Identify which cell holds the provided text, then report its [X, Y] central coordinate. 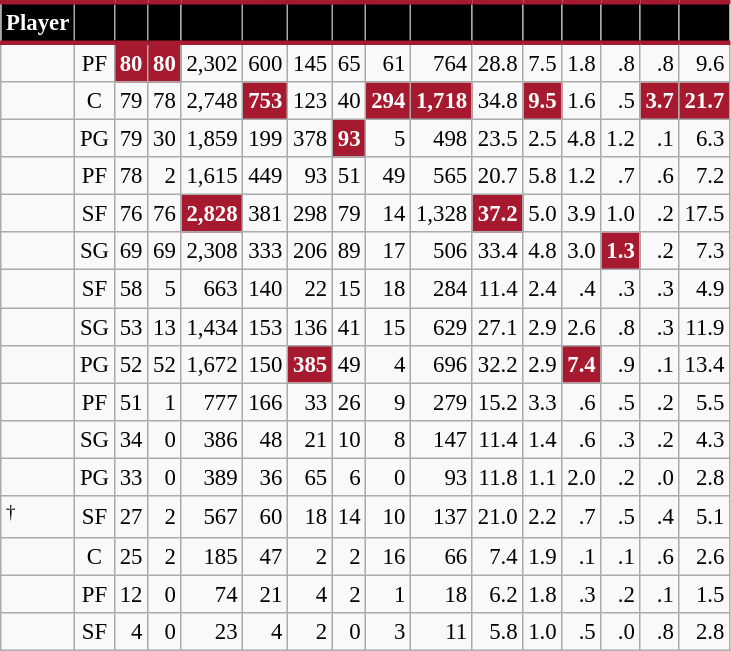
6.3 [704, 139]
1.1 [542, 477]
36 [266, 477]
7.5 [542, 62]
764 [442, 62]
17 [388, 251]
17.5 [704, 214]
30 [164, 139]
298 [310, 214]
506 [442, 251]
9.6 [704, 62]
47 [266, 557]
378 [310, 139]
37.2 [497, 214]
2.4 [542, 289]
60 [266, 517]
66 [442, 557]
48 [266, 439]
2.5 [542, 139]
6 [348, 477]
2,308 [212, 251]
1,672 [212, 364]
3.7 [660, 101]
199 [266, 139]
9.5 [542, 101]
153 [266, 327]
12 [130, 594]
777 [212, 402]
25 [130, 557]
1.5 [704, 594]
663 [212, 289]
629 [442, 327]
11 [442, 632]
1,328 [442, 214]
22 [310, 289]
150 [266, 364]
† [38, 517]
15.2 [497, 402]
5.5 [704, 402]
7.2 [704, 176]
.9 [620, 364]
23.5 [497, 139]
28.8 [497, 62]
2,748 [212, 101]
206 [310, 251]
294 [388, 101]
9 [388, 402]
58 [130, 289]
89 [348, 251]
696 [442, 364]
449 [266, 176]
27.1 [497, 327]
1.4 [542, 439]
385 [310, 364]
23 [212, 632]
567 [212, 517]
2,828 [212, 214]
333 [266, 251]
32.2 [497, 364]
34 [130, 439]
753 [266, 101]
3.9 [582, 214]
284 [442, 289]
8 [388, 439]
1.6 [582, 101]
2.0 [582, 477]
11.8 [497, 477]
13 [164, 327]
26 [348, 402]
13.4 [704, 364]
7.3 [704, 251]
34.8 [497, 101]
27 [130, 517]
185 [212, 557]
3 [388, 632]
279 [442, 402]
1,859 [212, 139]
21.7 [704, 101]
166 [266, 402]
11.9 [704, 327]
1,615 [212, 176]
5.1 [704, 517]
1.3 [620, 251]
16 [388, 557]
137 [442, 517]
123 [310, 101]
3.3 [542, 402]
147 [442, 439]
Player [38, 22]
4.3 [704, 439]
389 [212, 477]
61 [388, 62]
41 [348, 327]
136 [310, 327]
40 [348, 101]
6.2 [497, 594]
20.7 [497, 176]
1,434 [212, 327]
2,302 [212, 62]
565 [442, 176]
4.9 [704, 289]
498 [442, 139]
74 [212, 594]
386 [212, 439]
53 [130, 327]
600 [266, 62]
2.2 [542, 517]
21.0 [497, 517]
145 [310, 62]
33.4 [497, 251]
140 [266, 289]
1.9 [542, 557]
1,718 [442, 101]
381 [266, 214]
5.0 [542, 214]
3.0 [582, 251]
